Provide the [x, y] coordinate of the cell's center where the given text is located.  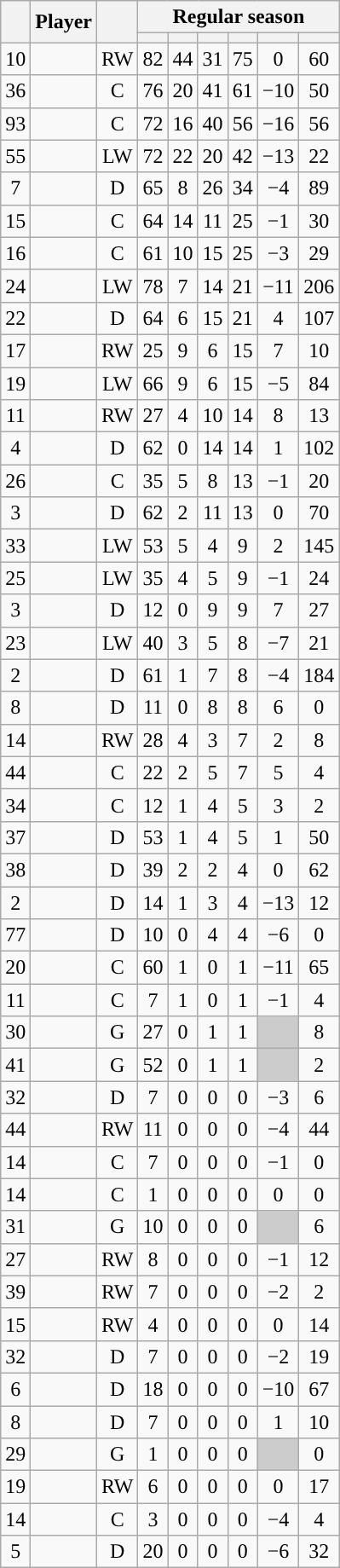
33 [15, 546]
89 [319, 188]
−16 [278, 124]
38 [15, 870]
−7 [278, 643]
−5 [278, 383]
18 [153, 1389]
102 [319, 448]
Player [64, 22]
75 [242, 59]
77 [15, 935]
184 [319, 675]
82 [153, 59]
28 [153, 740]
67 [319, 1389]
206 [319, 286]
66 [153, 383]
78 [153, 286]
Regular season [239, 17]
93 [15, 124]
70 [319, 513]
107 [319, 318]
23 [15, 643]
36 [15, 91]
42 [242, 156]
37 [15, 837]
84 [319, 383]
76 [153, 91]
52 [153, 1065]
55 [15, 156]
145 [319, 546]
